Return (X, Y) of the center of cell containing provided text 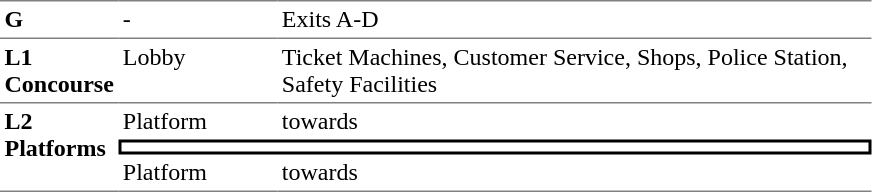
Exits A-D (574, 19)
- (198, 19)
G (59, 19)
L1Concourse (59, 71)
Ticket Machines, Customer Service, Shops, Police Station, Safety Facilities (574, 71)
L2Platforms (59, 148)
Lobby (198, 71)
